Provide the [x, y] coordinate of the cell's center where the given text is located.  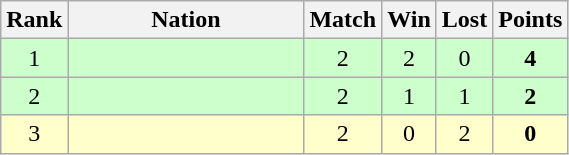
4 [530, 58]
Match [343, 20]
Nation [186, 20]
Win [410, 20]
Points [530, 20]
3 [34, 134]
Lost [464, 20]
Rank [34, 20]
